Detect which cell encompasses the target text, then output its (x, y) center coordinate. 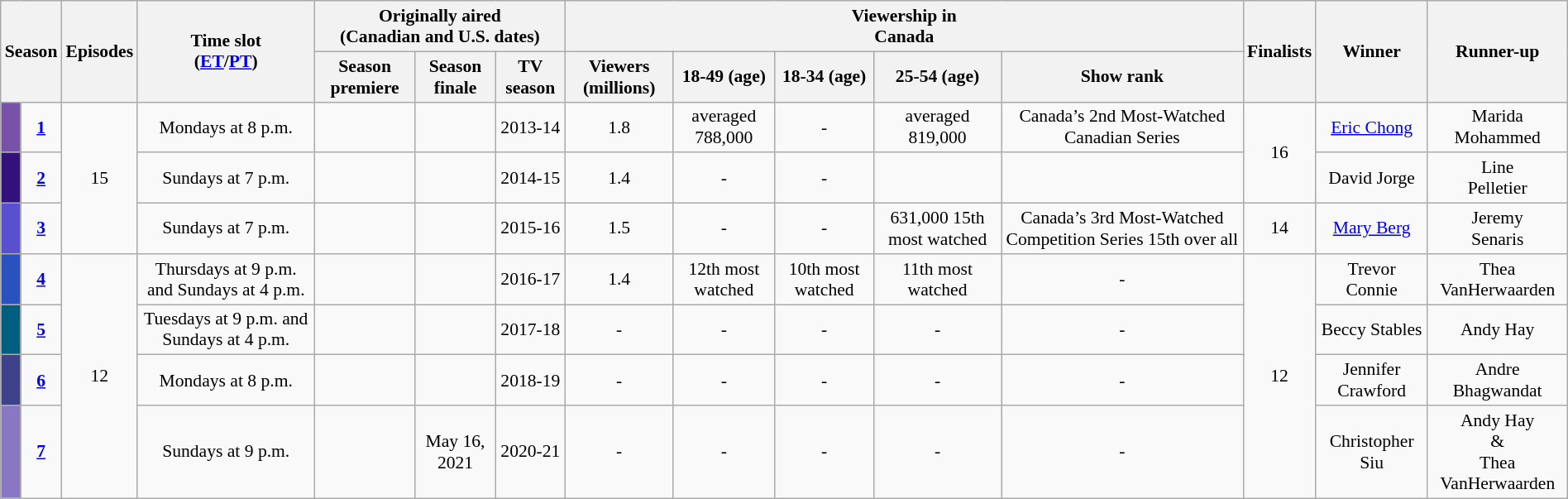
7 (41, 452)
5 (41, 329)
2014-15 (530, 179)
14 (1279, 228)
15 (99, 177)
Andre Bhagwandat (1497, 381)
4 (41, 280)
Canada’s 2nd Most-Watched Canadian Series (1122, 127)
3 (41, 228)
Trevor Connie (1371, 280)
18-34 (age) (825, 76)
averaged 819,000 (937, 127)
Andy Hay&Thea VanHerwaarden (1497, 452)
Finalists (1279, 51)
Runner-up (1497, 51)
Viewership inCanada (905, 26)
Time slot(ET/PT) (226, 51)
Marida Mohammed (1497, 127)
18-49 (age) (724, 76)
TV season (530, 76)
David Jorge (1371, 179)
2 (41, 179)
Christopher Siu (1371, 452)
2013-14 (530, 127)
Sundays at 9 p.m. (226, 452)
May 16, 2021 (455, 452)
JeremySenaris (1497, 228)
Andy Hay (1497, 329)
Mary Berg (1371, 228)
Thea VanHerwaarden (1497, 280)
Canada’s 3rd Most-Watched Competition Series 15th over all (1122, 228)
averaged 788,000 (724, 127)
25-54 (age) (937, 76)
Beccy Stables (1371, 329)
1 (41, 127)
Episodes (99, 51)
1.8 (619, 127)
6 (41, 381)
Season (31, 51)
12th most watched (724, 280)
Eric Chong (1371, 127)
2016-17 (530, 280)
11th most watched (937, 280)
Season finale (455, 76)
16 (1279, 152)
Thursdays at 9 p.m. and Sundays at 4 p.m. (226, 280)
10th most watched (825, 280)
Season premiere (365, 76)
2017-18 (530, 329)
Show rank (1122, 76)
Originally aired(Canadian and U.S. dates) (440, 26)
LinePelletier (1497, 179)
1.5 (619, 228)
Jennifer Crawford (1371, 381)
2018-19 (530, 381)
2015-16 (530, 228)
Winner (1371, 51)
2020-21 (530, 452)
Tuesdays at 9 p.m. and Sundays at 4 p.m. (226, 329)
631,000 15th most watched (937, 228)
Viewers (millions) (619, 76)
